From the cell containing the given text, extract its center point as (X, Y) coordinate. 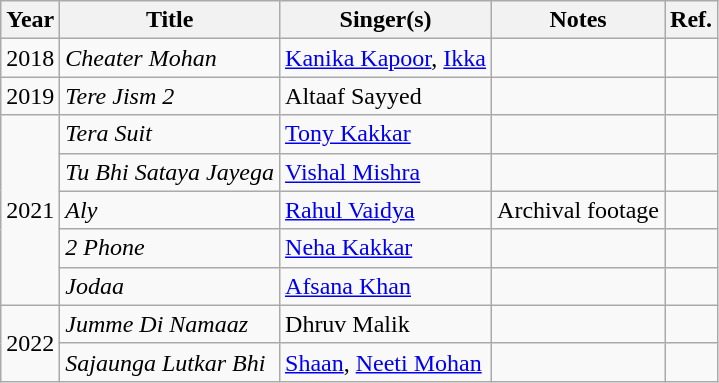
Notes (578, 20)
Title (170, 20)
Cheater Mohan (170, 58)
Aly (170, 210)
2018 (30, 58)
Rahul Vaidya (386, 210)
Tony Kakkar (386, 134)
Kanika Kapoor, Ikka (386, 58)
2019 (30, 96)
Shaan, Neeti Mohan (386, 362)
Vishal Mishra (386, 172)
Dhruv Malik (386, 324)
Year (30, 20)
2 Phone (170, 248)
Ref. (692, 20)
2022 (30, 343)
Altaaf Sayyed (386, 96)
Jumme Di Namaaz (170, 324)
Tere Jism 2 (170, 96)
Tu Bhi Sataya Jayega (170, 172)
Tera Suit (170, 134)
Jodaa (170, 286)
Sajaunga Lutkar Bhi (170, 362)
Archival footage (578, 210)
2021 (30, 210)
Singer(s) (386, 20)
Afsana Khan (386, 286)
Neha Kakkar (386, 248)
